Return the (X, Y) coordinate for the center point of the cell that contains the specified text.  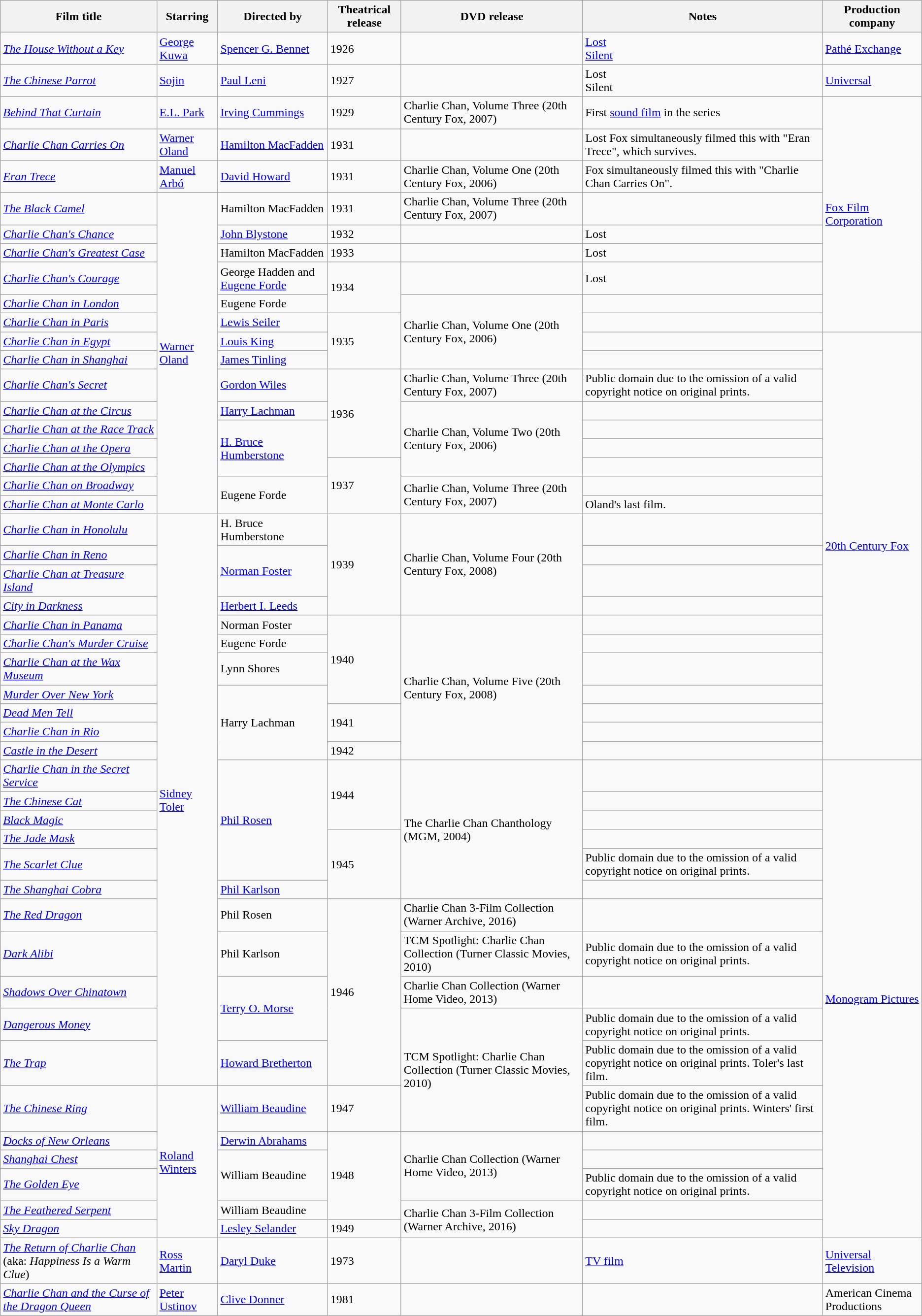
Murder Over New York (79, 694)
Public domain due to the omission of a valid copyright notice on original prints. Winters' first film. (702, 1108)
Charlie Chan, Volume Five (20th Century Fox, 2008) (492, 688)
Sky Dragon (79, 1229)
Spencer G. Bennet (273, 48)
1937 (364, 486)
John Blystone (273, 234)
James Tinling (273, 360)
Derwin Abrahams (273, 1140)
Notes (702, 17)
Black Magic (79, 820)
1944 (364, 795)
1945 (364, 864)
1947 (364, 1108)
Universal (872, 81)
The Golden Eye (79, 1185)
First sound film in the series (702, 112)
Howard Bretherton (273, 1063)
American Cinema Productions (872, 1299)
Charlie Chan and the Curse of the Dragon Queen (79, 1299)
Charlie Chan in Shanghai (79, 360)
The Black Camel (79, 209)
George Hadden and Eugene Forde (273, 278)
Irving Cummings (273, 112)
1941 (364, 723)
1934 (364, 288)
The Jade Mask (79, 839)
Daryl Duke (273, 1261)
Charlie Chan's Chance (79, 234)
Sidney Toler (187, 800)
Fox Film Corporation (872, 214)
Charlie Chan on Broadway (79, 486)
Charlie Chan at the Opera (79, 448)
Charlie Chan in Rio (79, 732)
1940 (364, 659)
Manuel Arbó (187, 176)
1936 (364, 414)
1932 (364, 234)
The Return of Charlie Chan (aka: Happiness Is a Warm Clue) (79, 1261)
Universal Television (872, 1261)
Charlie Chan in Panama (79, 625)
1981 (364, 1299)
The Trap (79, 1063)
Eran Trece (79, 176)
David Howard (273, 176)
Dead Men Tell (79, 713)
Starring (187, 17)
Lynn Shores (273, 669)
Lesley Selander (273, 1229)
DVD release (492, 17)
Dark Alibi (79, 954)
TV film (702, 1261)
20th Century Fox (872, 546)
Gordon Wiles (273, 385)
Charlie Chan's Murder Cruise (79, 643)
Theatrical release (364, 17)
The Chinese Cat (79, 801)
Charlie Chan Carries On (79, 145)
Ross Martin (187, 1261)
Oland's last film. (702, 504)
Charlie Chan's Courage (79, 278)
The Chinese Parrot (79, 81)
Charlie Chan at Treasure Island (79, 580)
Roland Winters (187, 1161)
Lewis Seiler (273, 322)
1948 (364, 1175)
Pathé Exchange (872, 48)
The Shanghai Cobra (79, 889)
Charlie Chan at Monte Carlo (79, 504)
Shadows Over Chinatown (79, 992)
Charlie Chan in Honolulu (79, 530)
1926 (364, 48)
The Chinese Ring (79, 1108)
E.L. Park (187, 112)
Behind That Curtain (79, 112)
The Red Dragon (79, 915)
Terry O. Morse (273, 1008)
Charlie Chan at the Olympics (79, 467)
1942 (364, 751)
The Scarlet Clue (79, 864)
1939 (364, 564)
Clive Donner (273, 1299)
Sojin (187, 81)
Louis King (273, 341)
Charlie Chan, Volume Two (20th Century Fox, 2006) (492, 439)
Shanghai Chest (79, 1159)
1973 (364, 1261)
The Charlie Chan Chanthology (MGM, 2004) (492, 829)
Charlie Chan in Egypt (79, 341)
Charlie Chan in the Secret Service (79, 776)
1949 (364, 1229)
Film title (79, 17)
Peter Ustinov (187, 1299)
Charlie Chan at the Wax Museum (79, 669)
Charlie Chan's Secret (79, 385)
Directed by (273, 17)
1927 (364, 81)
Charlie Chan at the Race Track (79, 429)
George Kuwa (187, 48)
Charlie Chan in Reno (79, 555)
Lost Fox simultaneously filmed this with "Eran Trece", which survives. (702, 145)
The House Without a Key (79, 48)
Charlie Chan at the Circus (79, 411)
1946 (364, 992)
Public domain due to the omission of a valid copyright notice on original prints. Toler's last film. (702, 1063)
Monogram Pictures (872, 999)
Castle in the Desert (79, 751)
1929 (364, 112)
City in Darkness (79, 606)
The Feathered Serpent (79, 1210)
1935 (364, 341)
Charlie Chan's Greatest Case (79, 253)
Herbert I. Leeds (273, 606)
Charlie Chan, Volume Four (20th Century Fox, 2008) (492, 564)
Dangerous Money (79, 1024)
Docks of New Orleans (79, 1140)
Fox simultaneously filmed this with "Charlie Chan Carries On". (702, 176)
Charlie Chan in London (79, 303)
Charlie Chan in Paris (79, 322)
Production company (872, 17)
1933 (364, 253)
Paul Leni (273, 81)
